Output the (X, Y) coordinate of the center of the cell containing the given text.  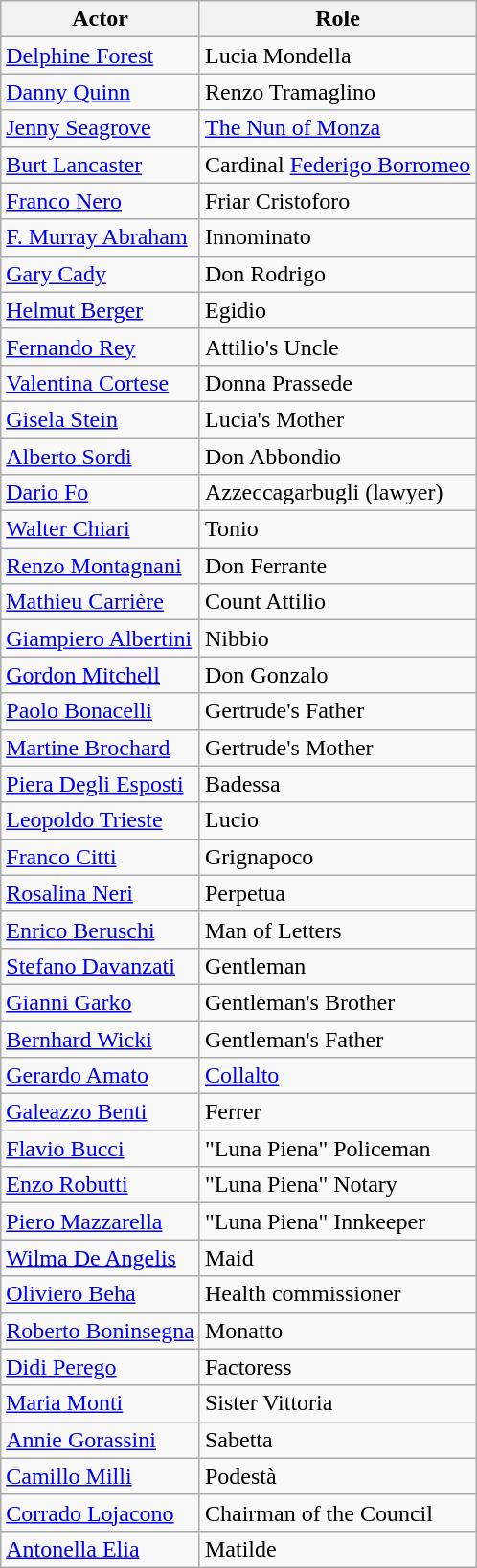
Gentleman (337, 966)
Cardinal Federigo Borromeo (337, 165)
Maria Monti (101, 1403)
"Luna Piena" Policeman (337, 1149)
Renzo Montagnani (101, 566)
Piera Degli Esposti (101, 784)
Sister Vittoria (337, 1403)
Walter Chiari (101, 529)
Man of Letters (337, 930)
F. Murray Abraham (101, 237)
Leopoldo Trieste (101, 820)
Gary Cady (101, 274)
Maid (337, 1258)
Alberto Sordi (101, 457)
Factoress (337, 1367)
Don Abbondio (337, 457)
Oliviero Beha (101, 1294)
Podestà (337, 1476)
Attilio's Uncle (337, 347)
"Luna Piena" Innkeeper (337, 1221)
Don Rodrigo (337, 274)
Gordon Mitchell (101, 675)
Stefano Davanzati (101, 966)
Dario Fo (101, 493)
Lucia Mondella (337, 56)
Friar Cristoforo (337, 201)
Monatto (337, 1331)
Tonio (337, 529)
Renzo Tramaglino (337, 92)
Camillo Milli (101, 1476)
Franco Citti (101, 857)
Helmut Berger (101, 310)
Gentleman's Father (337, 1039)
Gisela Stein (101, 419)
Didi Perego (101, 1367)
Piero Mazzarella (101, 1221)
Collalto (337, 1076)
Franco Nero (101, 201)
Danny Quinn (101, 92)
Perpetua (337, 893)
Roberto Boninsegna (101, 1331)
Antonella Elia (101, 1549)
Don Ferrante (337, 566)
Annie Gorassini (101, 1440)
Enzo Robutti (101, 1185)
Grignapoco (337, 857)
Actor (101, 19)
Valentina Cortese (101, 383)
Ferrer (337, 1112)
Martine Brochard (101, 748)
Paolo Bonacelli (101, 711)
Sabetta (337, 1440)
Galeazzo Benti (101, 1112)
Gentleman's Brother (337, 1002)
Egidio (337, 310)
Role (337, 19)
Gertrude's Father (337, 711)
Lucia's Mother (337, 419)
Delphine Forest (101, 56)
Count Attilio (337, 602)
Nibbio (337, 638)
Wilma De Angelis (101, 1258)
Azzeccagarbugli (lawyer) (337, 493)
Giampiero Albertini (101, 638)
Enrico Beruschi (101, 930)
Flavio Bucci (101, 1149)
Rosalina Neri (101, 893)
Gianni Garko (101, 1002)
The Nun of Monza (337, 128)
Matilde (337, 1549)
Gerardo Amato (101, 1076)
Innominato (337, 237)
Gertrude's Mother (337, 748)
Badessa (337, 784)
Don Gonzalo (337, 675)
"Luna Piena" Notary (337, 1185)
Jenny Seagrove (101, 128)
Mathieu Carrière (101, 602)
Donna Prassede (337, 383)
Burt Lancaster (101, 165)
Lucio (337, 820)
Health commissioner (337, 1294)
Bernhard Wicki (101, 1039)
Fernando Rey (101, 347)
Corrado Lojacono (101, 1512)
Chairman of the Council (337, 1512)
